Locate the cell with the specified text and output its (x, y) center coordinate. 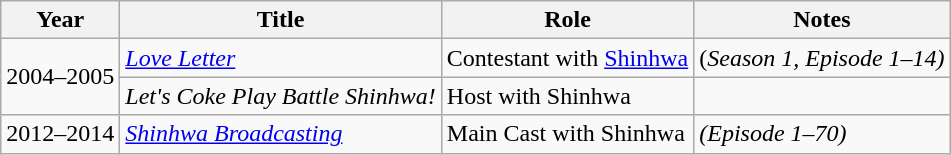
(Episode 1–70) (822, 134)
(Season 1, Episode 1–14) (822, 58)
Notes (822, 20)
Main Cast with Shinhwa (567, 134)
2012–2014 (60, 134)
Host with Shinhwa (567, 96)
2004–2005 (60, 77)
Role (567, 20)
Title (280, 20)
Year (60, 20)
Contestant with Shinhwa (567, 58)
Love Letter (280, 58)
Shinhwa Broadcasting (280, 134)
Let's Coke Play Battle Shinhwa! (280, 96)
